Determine the (x, y) coordinate at the center of the cell enclosing the given text.  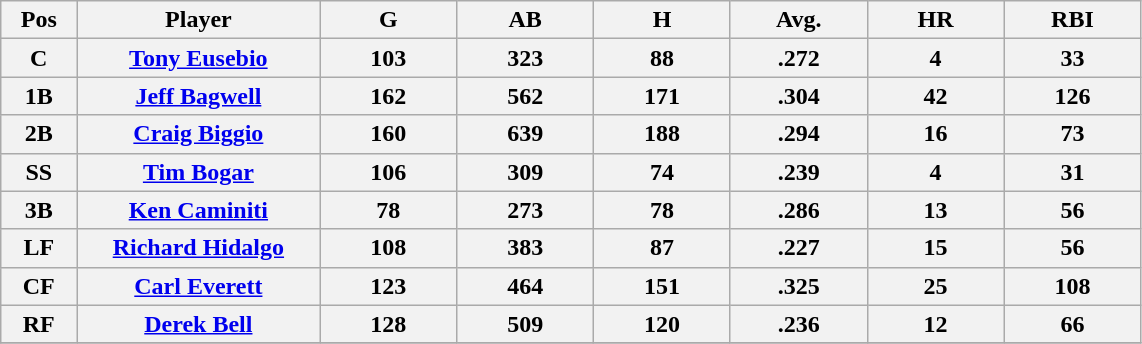
88 (662, 58)
Jeff Bagwell (198, 96)
273 (526, 210)
123 (388, 286)
AB (526, 20)
Pos (39, 20)
509 (526, 324)
Avg. (798, 20)
H (662, 20)
3B (39, 210)
33 (1072, 58)
.272 (798, 58)
RBI (1072, 20)
15 (936, 248)
323 (526, 58)
Carl Everett (198, 286)
C (39, 58)
464 (526, 286)
1B (39, 96)
Player (198, 20)
31 (1072, 172)
120 (662, 324)
Tim Bogar (198, 172)
639 (526, 134)
Richard Hidalgo (198, 248)
SS (39, 172)
Derek Bell (198, 324)
103 (388, 58)
G (388, 20)
.236 (798, 324)
Tony Eusebio (198, 58)
.239 (798, 172)
383 (526, 248)
160 (388, 134)
Ken Caminiti (198, 210)
562 (526, 96)
73 (1072, 134)
74 (662, 172)
.304 (798, 96)
2B (39, 134)
.294 (798, 134)
106 (388, 172)
CF (39, 286)
.325 (798, 286)
128 (388, 324)
RF (39, 324)
25 (936, 286)
188 (662, 134)
Craig Biggio (198, 134)
42 (936, 96)
16 (936, 134)
171 (662, 96)
66 (1072, 324)
.286 (798, 210)
.227 (798, 248)
309 (526, 172)
12 (936, 324)
LF (39, 248)
151 (662, 286)
13 (936, 210)
87 (662, 248)
162 (388, 96)
126 (1072, 96)
HR (936, 20)
